Return the (x, y) coordinate for the center point of the cell that contains the specified text.  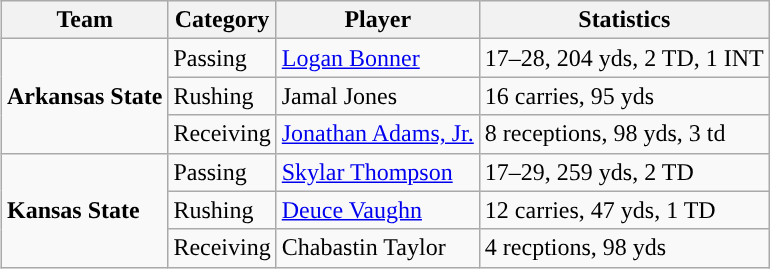
Arkansas State (84, 96)
17–29, 259 yds, 2 TD (624, 172)
Deuce Vaughn (378, 210)
16 carries, 95 yds (624, 96)
Category (222, 20)
Logan Bonner (378, 58)
12 carries, 47 yds, 1 TD (624, 210)
4 recptions, 98 yds (624, 248)
Skylar Thompson (378, 172)
Kansas State (84, 210)
Player (378, 20)
Team (84, 20)
17–28, 204 yds, 2 TD, 1 INT (624, 58)
Statistics (624, 20)
Jamal Jones (378, 96)
Jonathan Adams, Jr. (378, 134)
Chabastin Taylor (378, 248)
8 receptions, 98 yds, 3 td (624, 134)
